Return (x, y) of the center of cell containing provided text 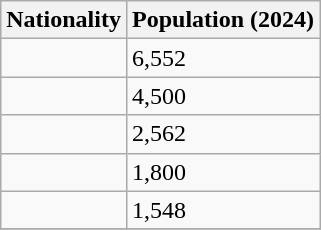
4,500 (222, 96)
1,800 (222, 172)
Nationality (64, 20)
Population (2024) (222, 20)
2,562 (222, 134)
1,548 (222, 210)
6,552 (222, 58)
